Output the (X, Y) coordinate of the center of the cell containing the given text.  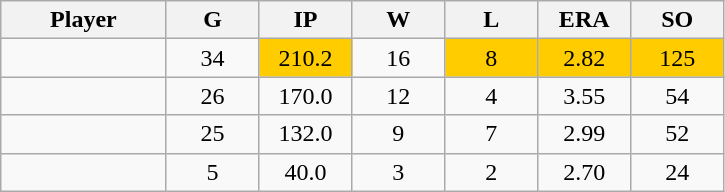
2 (492, 172)
5 (212, 172)
34 (212, 58)
210.2 (306, 58)
8 (492, 58)
40.0 (306, 172)
ERA (584, 20)
12 (398, 96)
Player (84, 20)
9 (398, 134)
2.99 (584, 134)
IP (306, 20)
16 (398, 58)
54 (678, 96)
4 (492, 96)
SO (678, 20)
52 (678, 134)
2.82 (584, 58)
3 (398, 172)
125 (678, 58)
25 (212, 134)
G (212, 20)
L (492, 20)
3.55 (584, 96)
2.70 (584, 172)
170.0 (306, 96)
132.0 (306, 134)
26 (212, 96)
24 (678, 172)
7 (492, 134)
W (398, 20)
